Output the (x, y) coordinate of the center of the cell containing the given text.  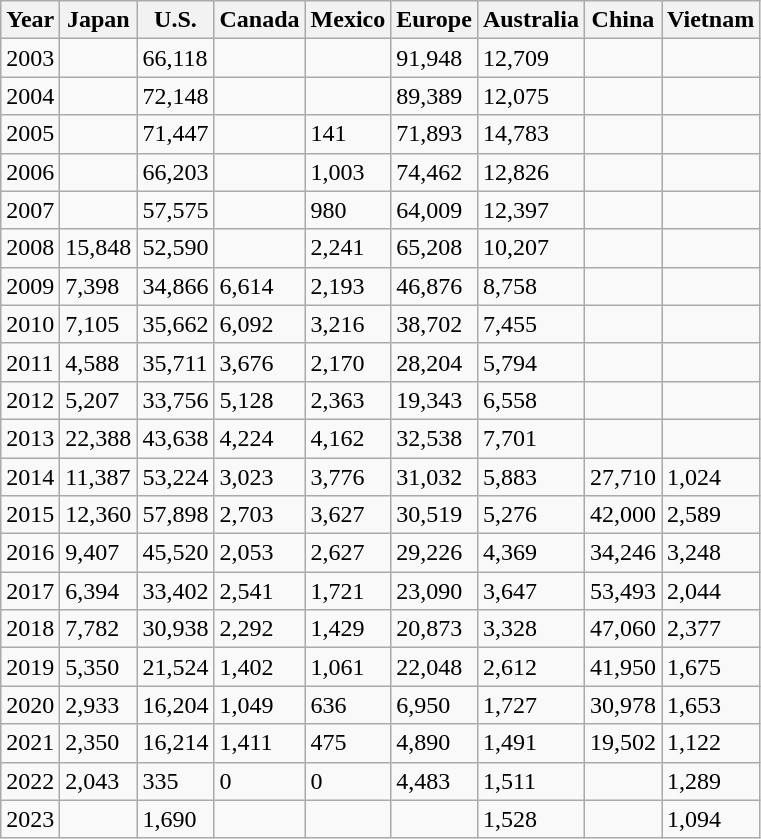
33,402 (176, 591)
2,627 (348, 553)
2,193 (348, 286)
7,701 (530, 438)
Year (30, 20)
4,483 (434, 781)
141 (348, 134)
5,128 (260, 400)
2,541 (260, 591)
3,328 (530, 629)
4,588 (98, 362)
2006 (30, 172)
980 (348, 210)
2,044 (711, 591)
12,075 (530, 96)
42,000 (622, 515)
64,009 (434, 210)
12,397 (530, 210)
2019 (30, 667)
1,402 (260, 667)
15,848 (98, 248)
45,520 (176, 553)
57,575 (176, 210)
2,043 (98, 781)
2007 (30, 210)
6,614 (260, 286)
2,933 (98, 705)
3,676 (260, 362)
Mexico (348, 20)
1,528 (530, 819)
7,105 (98, 324)
2022 (30, 781)
2016 (30, 553)
5,794 (530, 362)
5,883 (530, 477)
1,024 (711, 477)
2011 (30, 362)
7,782 (98, 629)
30,519 (434, 515)
Canada (260, 20)
Japan (98, 20)
6,394 (98, 591)
1,289 (711, 781)
1,122 (711, 743)
1,653 (711, 705)
636 (348, 705)
2003 (30, 58)
72,148 (176, 96)
16,204 (176, 705)
Europe (434, 20)
74,462 (434, 172)
3,647 (530, 591)
1,411 (260, 743)
2,703 (260, 515)
19,502 (622, 743)
34,866 (176, 286)
53,493 (622, 591)
2014 (30, 477)
1,727 (530, 705)
66,118 (176, 58)
6,950 (434, 705)
5,207 (98, 400)
Australia (530, 20)
1,511 (530, 781)
2,612 (530, 667)
35,711 (176, 362)
4,162 (348, 438)
2023 (30, 819)
14,783 (530, 134)
52,590 (176, 248)
91,948 (434, 58)
2004 (30, 96)
2008 (30, 248)
2,292 (260, 629)
32,538 (434, 438)
66,203 (176, 172)
3,216 (348, 324)
China (622, 20)
12,826 (530, 172)
2009 (30, 286)
4,224 (260, 438)
3,776 (348, 477)
2018 (30, 629)
2,350 (98, 743)
57,898 (176, 515)
U.S. (176, 20)
2,170 (348, 362)
2005 (30, 134)
30,938 (176, 629)
1,690 (176, 819)
2015 (30, 515)
475 (348, 743)
7,455 (530, 324)
6,558 (530, 400)
22,048 (434, 667)
89,389 (434, 96)
3,627 (348, 515)
27,710 (622, 477)
2,053 (260, 553)
1,675 (711, 667)
71,893 (434, 134)
11,387 (98, 477)
21,524 (176, 667)
1,003 (348, 172)
8,758 (530, 286)
2017 (30, 591)
10,207 (530, 248)
1,061 (348, 667)
33,756 (176, 400)
1,491 (530, 743)
2,363 (348, 400)
29,226 (434, 553)
28,204 (434, 362)
71,447 (176, 134)
65,208 (434, 248)
4,890 (434, 743)
23,090 (434, 591)
53,224 (176, 477)
3,248 (711, 553)
4,369 (530, 553)
2,589 (711, 515)
35,662 (176, 324)
5,276 (530, 515)
34,246 (622, 553)
20,873 (434, 629)
1,049 (260, 705)
31,032 (434, 477)
43,638 (176, 438)
22,388 (98, 438)
41,950 (622, 667)
12,709 (530, 58)
1,429 (348, 629)
Vietnam (711, 20)
6,092 (260, 324)
46,876 (434, 286)
335 (176, 781)
12,360 (98, 515)
2010 (30, 324)
47,060 (622, 629)
5,350 (98, 667)
2021 (30, 743)
3,023 (260, 477)
7,398 (98, 286)
9,407 (98, 553)
2020 (30, 705)
38,702 (434, 324)
16,214 (176, 743)
19,343 (434, 400)
2,241 (348, 248)
30,978 (622, 705)
1,721 (348, 591)
2,377 (711, 629)
2012 (30, 400)
2013 (30, 438)
1,094 (711, 819)
